Extract the (X, Y) coordinate from the center of the cell holding the provided text.  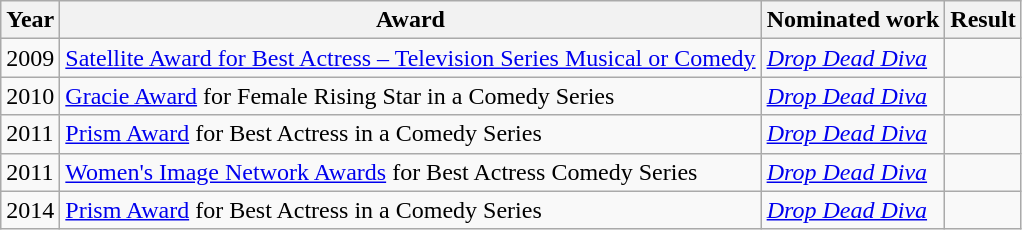
2010 (30, 96)
Gracie Award for Female Rising Star in a Comedy Series (410, 96)
Satellite Award for Best Actress – Television Series Musical or Comedy (410, 58)
Year (30, 20)
Women's Image Network Awards for Best Actress Comedy Series (410, 172)
Nominated work (853, 20)
Award (410, 20)
2014 (30, 210)
Result (983, 20)
2009 (30, 58)
